Scan for the cell matching the given text and deliver its (X, Y) coordinate at center. 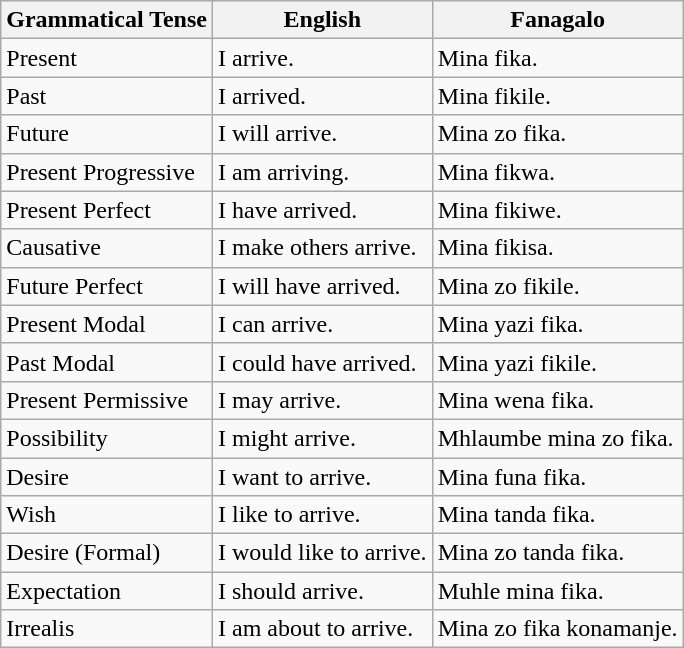
Present (107, 58)
I can arrive. (322, 324)
Expectation (107, 591)
I should arrive. (322, 591)
Future Perfect (107, 286)
Mina yazi fika. (558, 324)
Grammatical Tense (107, 20)
Wish (107, 515)
Mina fikile. (558, 96)
Mhlaumbe mina zo fika. (558, 438)
Past (107, 96)
Present Permissive (107, 400)
I am about to arrive. (322, 629)
Mina yazi fikile. (558, 362)
Present Modal (107, 324)
I might arrive. (322, 438)
I would like to arrive. (322, 553)
Mina zo fika konamanje. (558, 629)
Past Modal (107, 362)
I will arrive. (322, 134)
English (322, 20)
I will have arrived. (322, 286)
I make others arrive. (322, 248)
I arrived. (322, 96)
Mina fikisa. (558, 248)
I arrive. (322, 58)
Present Progressive (107, 172)
Future (107, 134)
Mina zo fikile. (558, 286)
Muhle mina fika. (558, 591)
Mina zo fika. (558, 134)
Mina zo tanda fika. (558, 553)
Possibility (107, 438)
I want to arrive. (322, 477)
Desire (Formal) (107, 553)
Mina funa fika. (558, 477)
Causative (107, 248)
I may arrive. (322, 400)
Mina fikwa. (558, 172)
Fanagalo (558, 20)
I could have arrived. (322, 362)
Mina fika. (558, 58)
Present Perfect (107, 210)
I like to arrive. (322, 515)
Mina fikiwe. (558, 210)
Mina wena fika. (558, 400)
Desire (107, 477)
I am arriving. (322, 172)
I have arrived. (322, 210)
Irrealis (107, 629)
Mina tanda fika. (558, 515)
